Determine the (x, y) coordinate at the center of the cell enclosing the given text.  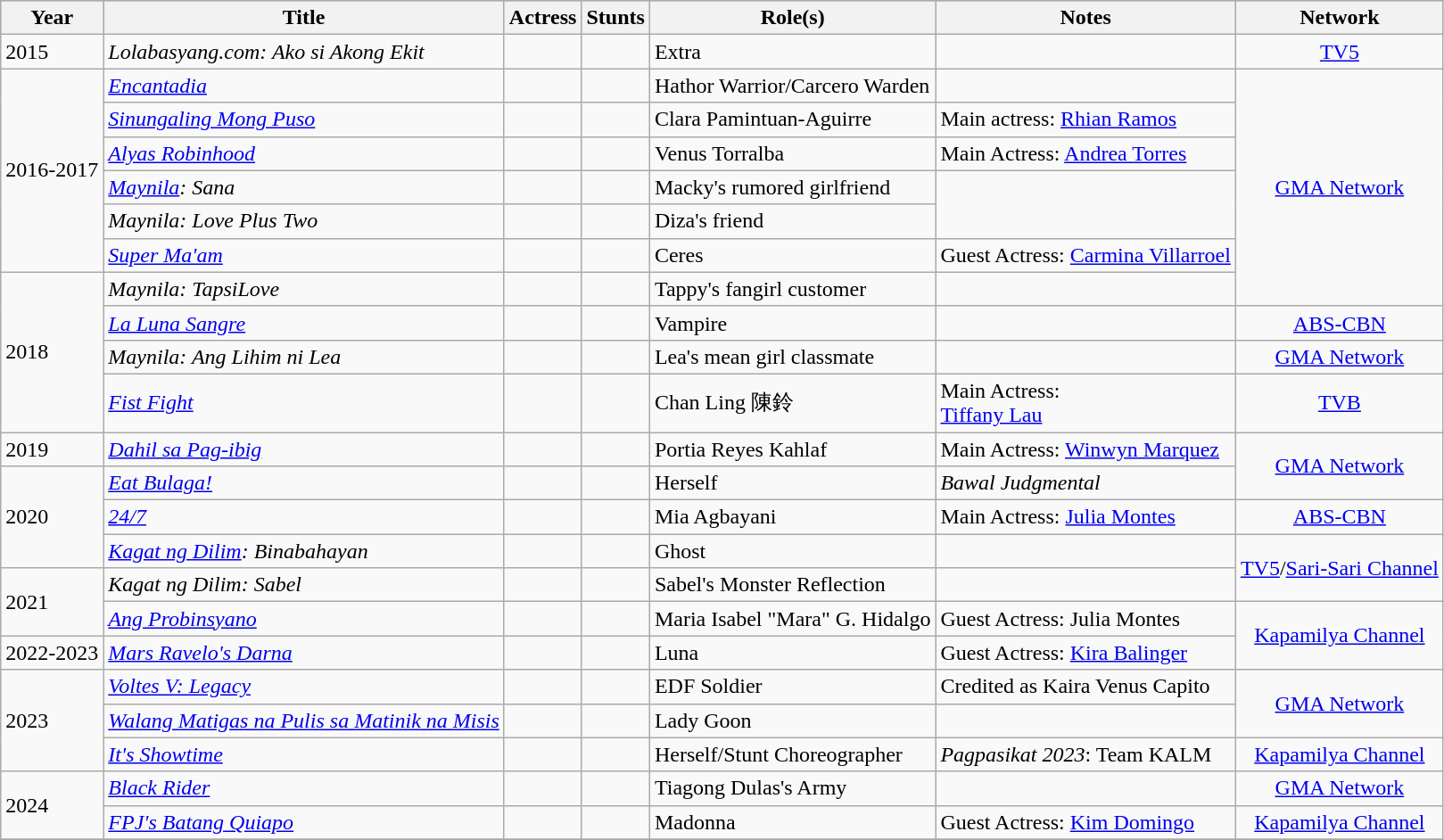
Bawal Judgmental (1085, 483)
Mars Ravelo's Darna (304, 653)
TV5/Sari-Sari Channel (1340, 568)
Stunts (615, 18)
Maynila: Love Plus Two (304, 221)
TV5 (1340, 52)
EDF Soldier (792, 687)
Herself/Stunt Choreographer (792, 754)
Role(s) (792, 18)
Hathor Warrior/Carcero Warden (792, 86)
Madonna (792, 822)
Luna (792, 653)
Title (304, 18)
Ceres (792, 255)
2018 (52, 351)
Lady Goon (792, 721)
Main Actress: Andrea Torres (1085, 153)
It's Showtime (304, 754)
Portia Reyes Kahlaf (792, 449)
FPJ's Batang Quiapo (304, 822)
Credited as Kaira Venus Capito (1085, 687)
24/7 (304, 517)
Maynila: TapsiLove (304, 289)
Herself (792, 483)
2021 (52, 602)
Mia Agbayani (792, 517)
Extra (792, 52)
2016-2017 (52, 170)
Guest Actress: Kira Balinger (1085, 653)
Guest Actress: Julia Montes (1085, 619)
Main actress: Rhian Ramos (1085, 119)
Chan Ling 陳鈴 (792, 403)
Dahil sa Pag-ibig (304, 449)
2020 (52, 517)
Voltes V: Legacy (304, 687)
Black Rider (304, 788)
Lea's mean girl classmate (792, 357)
Venus Torralba (792, 153)
Guest Actress: Kim Domingo (1085, 822)
2015 (52, 52)
Maria Isabel "Mara" G. Hidalgo (792, 619)
Tiagong Dulas's Army (792, 788)
Maynila: Sana (304, 187)
2019 (52, 449)
Clara Pamintuan-Aguirre (792, 119)
La Luna Sangre (304, 323)
Fist Fight (304, 403)
Lolabasyang.com: Ako si Akong Ekit (304, 52)
Diza's friend (792, 221)
Sabel's Monster Reflection (792, 585)
Encantadia (304, 86)
TVB (1340, 403)
Actress (542, 18)
Ghost (792, 551)
Main Actress: Winwyn Marquez (1085, 449)
Guest Actress: Carmina Villarroel (1085, 255)
Pagpasikat 2023: Team KALM (1085, 754)
Notes (1085, 18)
Vampire (792, 323)
Eat Bulaga! (304, 483)
Walang Matigas na Pulis sa Matinik na Misis (304, 721)
Alyas Robinhood (304, 153)
2022-2023 (52, 653)
Super Ma'am (304, 255)
Main Actress: Julia Montes (1085, 517)
Maynila: Ang Lihim ni Lea (304, 357)
Kagat ng Dilim: Binabahayan (304, 551)
Year (52, 18)
2023 (52, 721)
2024 (52, 805)
Kagat ng Dilim: Sabel (304, 585)
Network (1340, 18)
Sinungaling Mong Puso (304, 119)
Main Actress: Tiffany Lau (1085, 403)
Ang Probinsyano (304, 619)
Macky's rumored girlfriend (792, 187)
Tappy's fangirl customer (792, 289)
